Provide the [X, Y] coordinate of the cell's center where the given text is located.  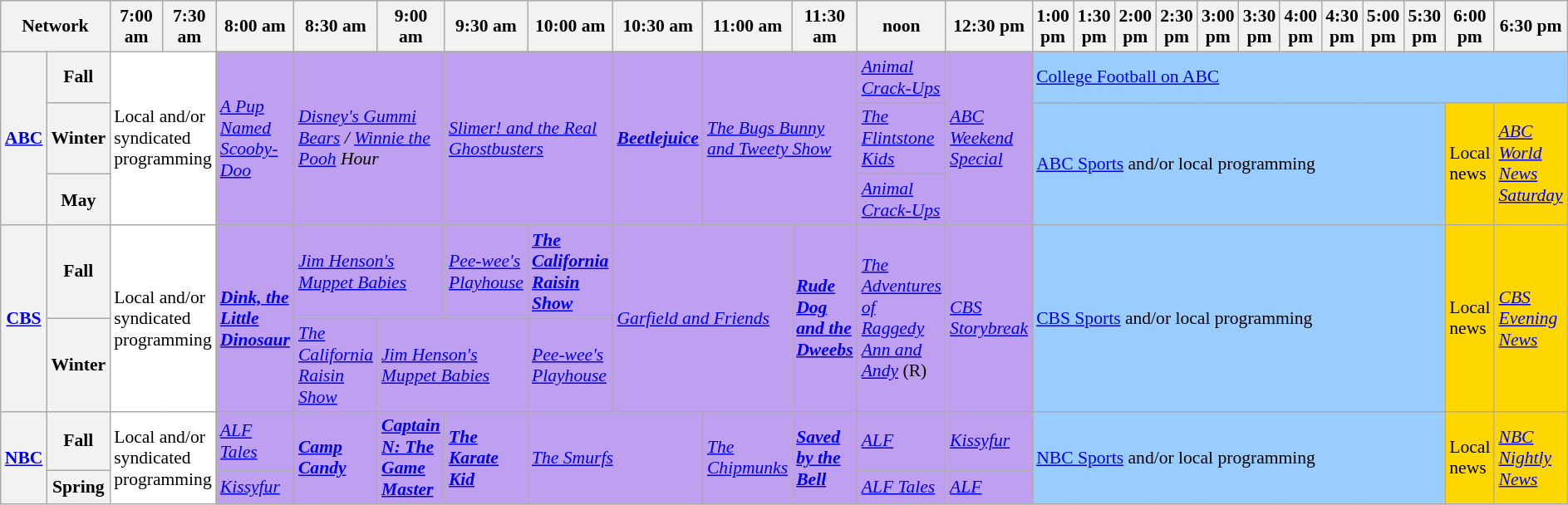
The Flintstone Kids [902, 138]
11:00 am [748, 27]
Rude Dog and the Dweebs [824, 318]
Slimer! and the Real Ghostbusters [528, 138]
7:30 am [189, 27]
9:00 am [410, 27]
ABC Weekend Special [989, 138]
8:30 am [336, 27]
Captain N: The Game Master [410, 458]
Spring [78, 487]
2:30 pm [1177, 27]
2:00 pm [1136, 27]
The Bugs Bunny and Tweety Show [780, 138]
May [78, 199]
7:00 am [136, 27]
Network [55, 27]
Beetlejuice [657, 138]
The Karate Kid [486, 458]
Camp Candy [336, 458]
The Adventures of Raggedy Ann and Andy (R) [902, 318]
ABC World News Saturday [1531, 164]
noon [902, 27]
ABC Sports and/or local programming [1238, 164]
4:00 pm [1300, 27]
5:00 pm [1384, 27]
The Smurfs [615, 458]
3:00 pm [1218, 27]
10:30 am [657, 27]
ABC [24, 138]
1:30 pm [1094, 27]
12:30 pm [989, 27]
Disney's Gummi Bears / Winnie the Pooh Hour [369, 138]
College Football on ABC [1300, 76]
6:30 pm [1531, 27]
CBS Evening News [1531, 318]
NBC [24, 458]
NBC Nightly News [1531, 458]
9:30 am [486, 27]
CBS Sports and/or local programming [1238, 318]
NBC Sports and/or local programming [1238, 458]
4:30 pm [1342, 27]
Saved by the Bell [824, 458]
10:00 am [570, 27]
8:00 am [255, 27]
5:30 pm [1424, 27]
Dink, the Little Dinosaur [255, 318]
1:00 pm [1053, 27]
CBS [24, 318]
CBS Storybreak [989, 318]
The Chipmunks [748, 458]
6:00 pm [1469, 27]
Garfield and Friends [702, 318]
3:30 pm [1260, 27]
11:30 am [824, 27]
A Pup Named Scooby-Doo [255, 138]
